Provide the [x, y] coordinate of the cell's center where the given text is located.  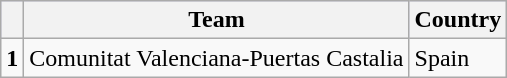
Team [216, 20]
Spain [458, 58]
Country [458, 20]
1 [12, 58]
Comunitat Valenciana-Puertas Castalia [216, 58]
